For the text-containing cell, return its midpoint in (X, Y) coordinate format. 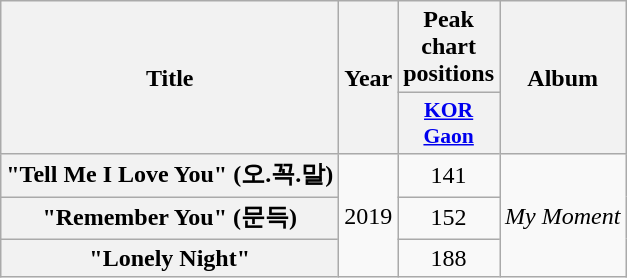
152 (449, 218)
2019 (368, 216)
141 (449, 176)
Album (563, 78)
"Lonely Night" (170, 258)
188 (449, 258)
Year (368, 78)
"Remember You" (문득) (170, 218)
My Moment (563, 216)
KORGaon (449, 124)
Peak chartpositions (449, 47)
"Tell Me I Love You" (오.꼭.말) (170, 176)
Title (170, 78)
